Find where the given text appears and provide that cell's center as [X, Y] coordinate. 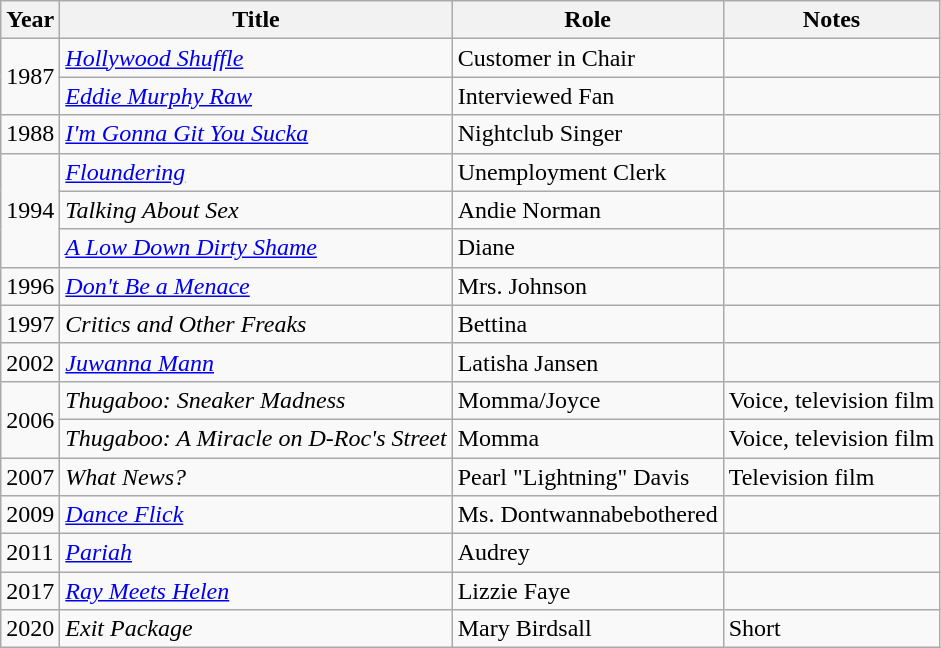
Audrey [588, 553]
2017 [30, 591]
Talking About Sex [256, 210]
Mrs. Johnson [588, 286]
Pearl "Lightning" Davis [588, 477]
Critics and Other Freaks [256, 324]
Ray Meets Helen [256, 591]
2011 [30, 553]
Exit Package [256, 629]
Mary Birdsall [588, 629]
1987 [30, 77]
2020 [30, 629]
2009 [30, 515]
2002 [30, 362]
Diane [588, 248]
Thugaboo: Sneaker Madness [256, 400]
Don't Be a Menace [256, 286]
Role [588, 20]
Dance Flick [256, 515]
Year [30, 20]
Interviewed Fan [588, 96]
Latisha Jansen [588, 362]
Pariah [256, 553]
Unemployment Clerk [588, 172]
2006 [30, 419]
What News? [256, 477]
A Low Down Dirty Shame [256, 248]
Momma [588, 438]
Thugaboo: A Miracle on D-Roc's Street [256, 438]
Andie Norman [588, 210]
Television film [832, 477]
Ms. Dontwannabebothered [588, 515]
Lizzie Faye [588, 591]
Hollywood Shuffle [256, 58]
Title [256, 20]
Floundering [256, 172]
Short [832, 629]
1997 [30, 324]
Nightclub Singer [588, 134]
I'm Gonna Git You Sucka [256, 134]
Juwanna Mann [256, 362]
1996 [30, 286]
1994 [30, 210]
Eddie Murphy Raw [256, 96]
Momma/Joyce [588, 400]
Notes [832, 20]
1988 [30, 134]
Customer in Chair [588, 58]
2007 [30, 477]
Bettina [588, 324]
